Pinpoint the cell where the given text exists, returning its [x, y] midpoint coordinate. 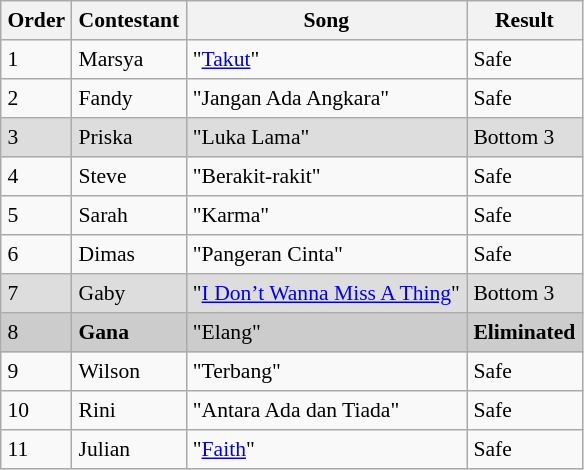
1 [36, 60]
"Antara Ada dan Tiada" [326, 410]
"Elang" [326, 332]
8 [36, 332]
"Berakit-rakit" [326, 176]
"Terbang" [326, 372]
"Luka Lama" [326, 138]
Sarah [129, 216]
"I Don’t Wanna Miss A Thing" [326, 294]
"Faith" [326, 450]
Priska [129, 138]
Julian [129, 450]
Result [524, 20]
7 [36, 294]
Song [326, 20]
"Takut" [326, 60]
"Karma" [326, 216]
"Jangan Ada Angkara" [326, 98]
3 [36, 138]
10 [36, 410]
Contestant [129, 20]
Dimas [129, 254]
"Pangeran Cinta" [326, 254]
Order [36, 20]
Rini [129, 410]
2 [36, 98]
Eliminated [524, 332]
4 [36, 176]
6 [36, 254]
Fandy [129, 98]
Steve [129, 176]
Wilson [129, 372]
5 [36, 216]
11 [36, 450]
Gana [129, 332]
9 [36, 372]
Gaby [129, 294]
Marsya [129, 60]
